Extract the (x, y) coordinate from the center of the cell holding the provided text.  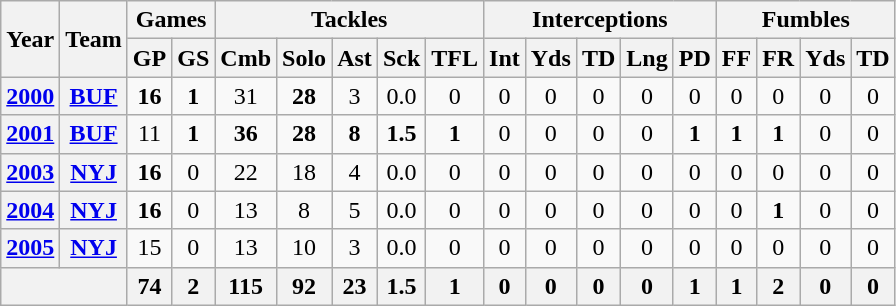
2001 (30, 134)
GP (149, 58)
2004 (30, 210)
Fumbles (806, 20)
31 (246, 96)
Ast (355, 58)
4 (355, 172)
Year (30, 39)
92 (304, 286)
10 (304, 248)
Solo (304, 58)
GS (194, 58)
Lng (647, 58)
18 (304, 172)
15 (149, 248)
2005 (30, 248)
FF (736, 58)
Games (170, 20)
PD (694, 58)
Tackles (350, 20)
Cmb (246, 58)
36 (246, 134)
2000 (30, 96)
23 (355, 286)
74 (149, 286)
Team (94, 39)
5 (355, 210)
Sck (401, 58)
11 (149, 134)
22 (246, 172)
Interceptions (600, 20)
Int (505, 58)
FR (778, 58)
TFL (455, 58)
2003 (30, 172)
115 (246, 286)
